Identify which cell holds the provided text, then report its [X, Y] central coordinate. 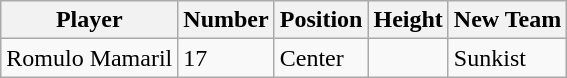
Center [321, 58]
Number [226, 20]
Sunkist [507, 58]
Position [321, 20]
Player [90, 20]
Height [408, 20]
New Team [507, 20]
Romulo Mamaril [90, 58]
17 [226, 58]
